Pinpoint the cell where the given text exists, returning its [X, Y] midpoint coordinate. 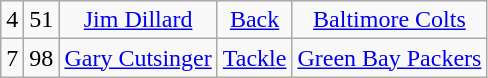
Jim Dillard [138, 20]
98 [42, 58]
7 [12, 58]
Green Bay Packers [390, 58]
Tackle [254, 58]
Gary Cutsinger [138, 58]
Baltimore Colts [390, 20]
4 [12, 20]
Back [254, 20]
51 [42, 20]
